Scan for the cell matching the given text and deliver its [x, y] coordinate at center. 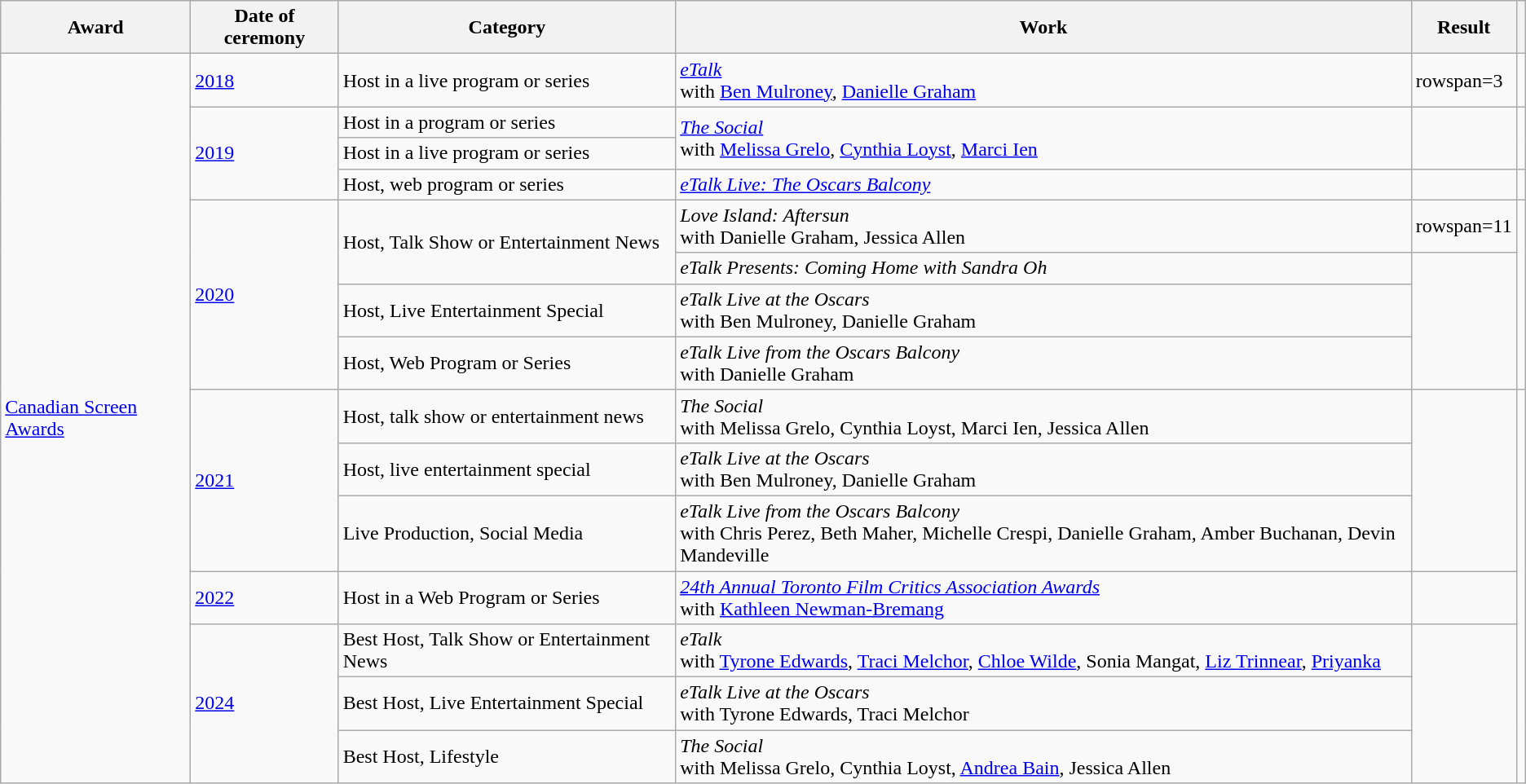
eTalkwith Ben Mulroney, Danielle Graham [1043, 80]
Result [1464, 28]
eTalk Presents: Coming Home with Sandra Oh [1043, 268]
Date of ceremony [264, 28]
Love Island: Aftersunwith Danielle Graham, Jessica Allen [1043, 227]
Host, live entertainment special [507, 469]
rowspan=11 [1464, 227]
Host in a program or series [507, 122]
Host, Live Entertainment Special [507, 310]
Host, web program or series [507, 184]
Category [507, 28]
2020 [264, 295]
Live Production, Social Media [507, 533]
Host, Talk Show or Entertainment News [507, 241]
2018 [264, 80]
eTalkwith Tyrone Edwards, Traci Melchor, Chloe Wilde, Sonia Mangat, Liz Trinnear, Priyanka [1043, 650]
eTalk Live: The Oscars Balcony [1043, 184]
24th Annual Toronto Film Critics Association Awardswith Kathleen Newman-Bremang [1043, 597]
eTalk Live from the Oscars Balconywith Danielle Graham [1043, 363]
The Socialwith Melissa Grelo, Cynthia Loyst, Marci Ien [1043, 138]
rowspan=3 [1464, 80]
eTalk Live at the Oscarswith Tyrone Edwards, Traci Melchor [1043, 704]
Canadian Screen Awards [96, 419]
The Socialwith Melissa Grelo, Cynthia Loyst, Andrea Bain, Jessica Allen [1043, 756]
Work [1043, 28]
Best Host, Talk Show or Entertainment News [507, 650]
Host in a Web Program or Series [507, 597]
The Socialwith Melissa Grelo, Cynthia Loyst, Marci Ien, Jessica Allen [1043, 416]
2021 [264, 480]
Best Host, Live Entertainment Special [507, 704]
Host, Web Program or Series [507, 363]
Best Host, Lifestyle [507, 756]
eTalk Live from the Oscars Balconywith Chris Perez, Beth Maher, Michelle Crespi, Danielle Graham, Amber Buchanan, Devin Mandeville [1043, 533]
Host, talk show or entertainment news [507, 416]
2022 [264, 597]
Award [96, 28]
2024 [264, 704]
2019 [264, 153]
